For the text-containing cell, return its midpoint in (X, Y) coordinate format. 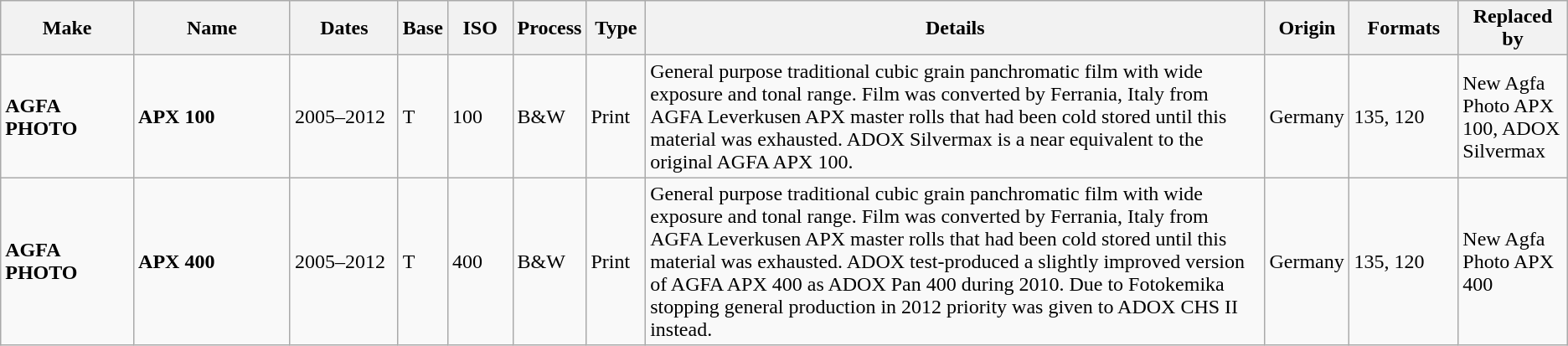
Dates (343, 28)
Type (616, 28)
Origin (1307, 28)
Formats (1404, 28)
Make (67, 28)
400 (480, 261)
100 (480, 116)
Process (549, 28)
ISO (480, 28)
New Agfa Photo APX 100, ADOX Silvermax (1513, 116)
APX 400 (213, 261)
APX 100 (213, 116)
New Agfa Photo APX 400 (1513, 261)
Details (955, 28)
Base (422, 28)
Name (213, 28)
Replaced by (1513, 28)
